Find where the given text appears and provide that cell's center as (X, Y) coordinate. 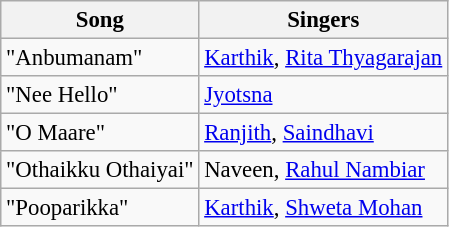
"Othaikku Othaiyai" (100, 170)
"Nee Hello" (100, 95)
Song (100, 20)
Ranjith, Saindhavi (324, 133)
Karthik, Shweta Mohan (324, 208)
Naveen, Rahul Nambiar (324, 170)
Karthik, Rita Thyagarajan (324, 58)
"Anbumanam" (100, 58)
"O Maare" (100, 133)
Jyotsna (324, 95)
"Pooparikka" (100, 208)
Singers (324, 20)
